Capture the cell that displays the provided text and extract its [x, y] central coordinate. 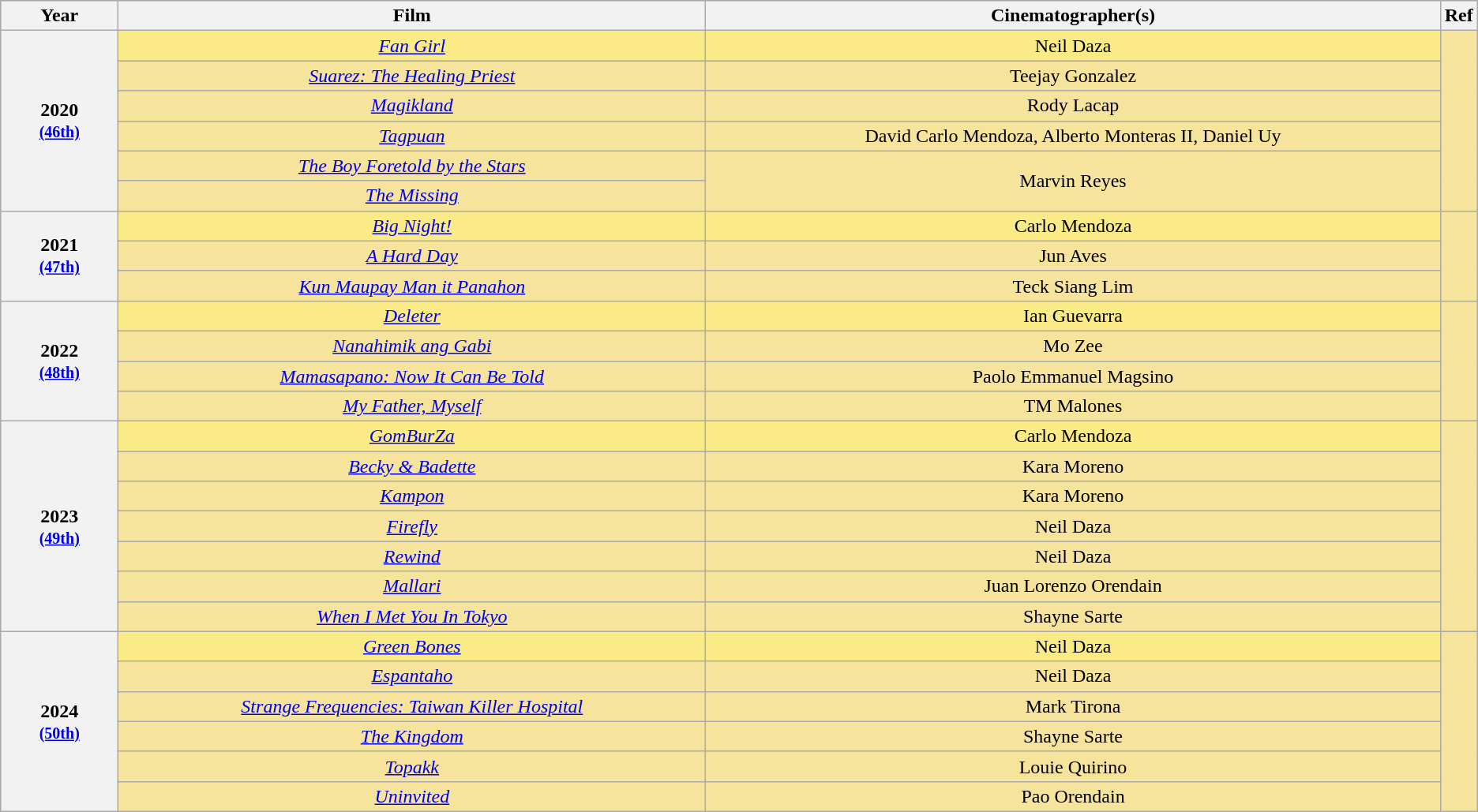
Marvin Reyes [1073, 181]
Nanahimik ang Gabi [412, 346]
When I Met You In Tokyo [412, 616]
GomBurZa [412, 436]
David Carlo Mendoza, Alberto Monteras II, Daniel Uy [1073, 136]
2021 (47th) [60, 256]
Mallari [412, 586]
Becky & Badette [412, 466]
Uninvited [412, 796]
Strange Frequencies: Taiwan Killer Hospital [412, 706]
2022 (48th) [60, 361]
Mark Tirona [1073, 706]
Paolo Emmanuel Magsino [1073, 376]
2024 (50th) [60, 721]
The Missing [412, 196]
Cinematographer(s) [1073, 16]
2020 (46th) [60, 121]
Rody Lacap [1073, 106]
Suarez: The Healing Priest [412, 76]
Magikland [412, 106]
Pao Orendain [1073, 796]
Big Night! [412, 226]
Mo Zee [1073, 346]
Film [412, 16]
Ref [1459, 16]
Juan Lorenzo Orendain [1073, 586]
The Boy Foretold by the Stars [412, 166]
My Father, Myself [412, 406]
Deleter [412, 316]
Jun Aves [1073, 256]
2023 (49th) [60, 526]
Tagpuan [412, 136]
Kun Maupay Man it Panahon [412, 286]
TM Malones [1073, 406]
Ian Guevarra [1073, 316]
Firefly [412, 526]
Teejay Gonzalez [1073, 76]
Rewind [412, 556]
Kampon [412, 496]
Espantaho [412, 676]
Year [60, 16]
Mamasapano: Now It Can Be Told [412, 376]
Teck Siang Lim [1073, 286]
The Kingdom [412, 736]
Topakk [412, 766]
Louie Quirino [1073, 766]
A Hard Day [412, 256]
Fan Girl [412, 46]
Green Bones [412, 646]
